Output the (x, y) coordinate of the center of the cell containing the given text.  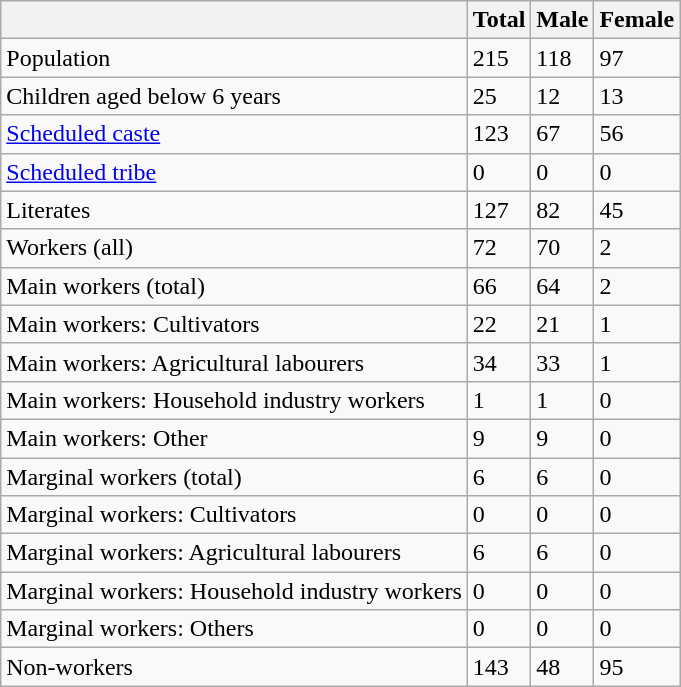
22 (499, 324)
123 (499, 134)
Non-workers (234, 667)
72 (499, 248)
56 (637, 134)
Main workers: Agricultural labourers (234, 362)
66 (499, 286)
48 (562, 667)
Total (499, 20)
Workers (all) (234, 248)
Children aged below 6 years (234, 96)
118 (562, 58)
34 (499, 362)
Population (234, 58)
21 (562, 324)
95 (637, 667)
67 (562, 134)
Male (562, 20)
Marginal workers (total) (234, 477)
Marginal workers: Others (234, 629)
215 (499, 58)
Literates (234, 210)
Main workers: Cultivators (234, 324)
Scheduled caste (234, 134)
45 (637, 210)
25 (499, 96)
Main workers: Household industry workers (234, 400)
Main workers: Other (234, 438)
Marginal workers: Household industry workers (234, 591)
12 (562, 96)
143 (499, 667)
70 (562, 248)
33 (562, 362)
Marginal workers: Cultivators (234, 515)
97 (637, 58)
127 (499, 210)
82 (562, 210)
Female (637, 20)
64 (562, 286)
13 (637, 96)
Marginal workers: Agricultural labourers (234, 553)
Scheduled tribe (234, 172)
Main workers (total) (234, 286)
